Output the [x, y] coordinate of the center of the cell containing the given text.  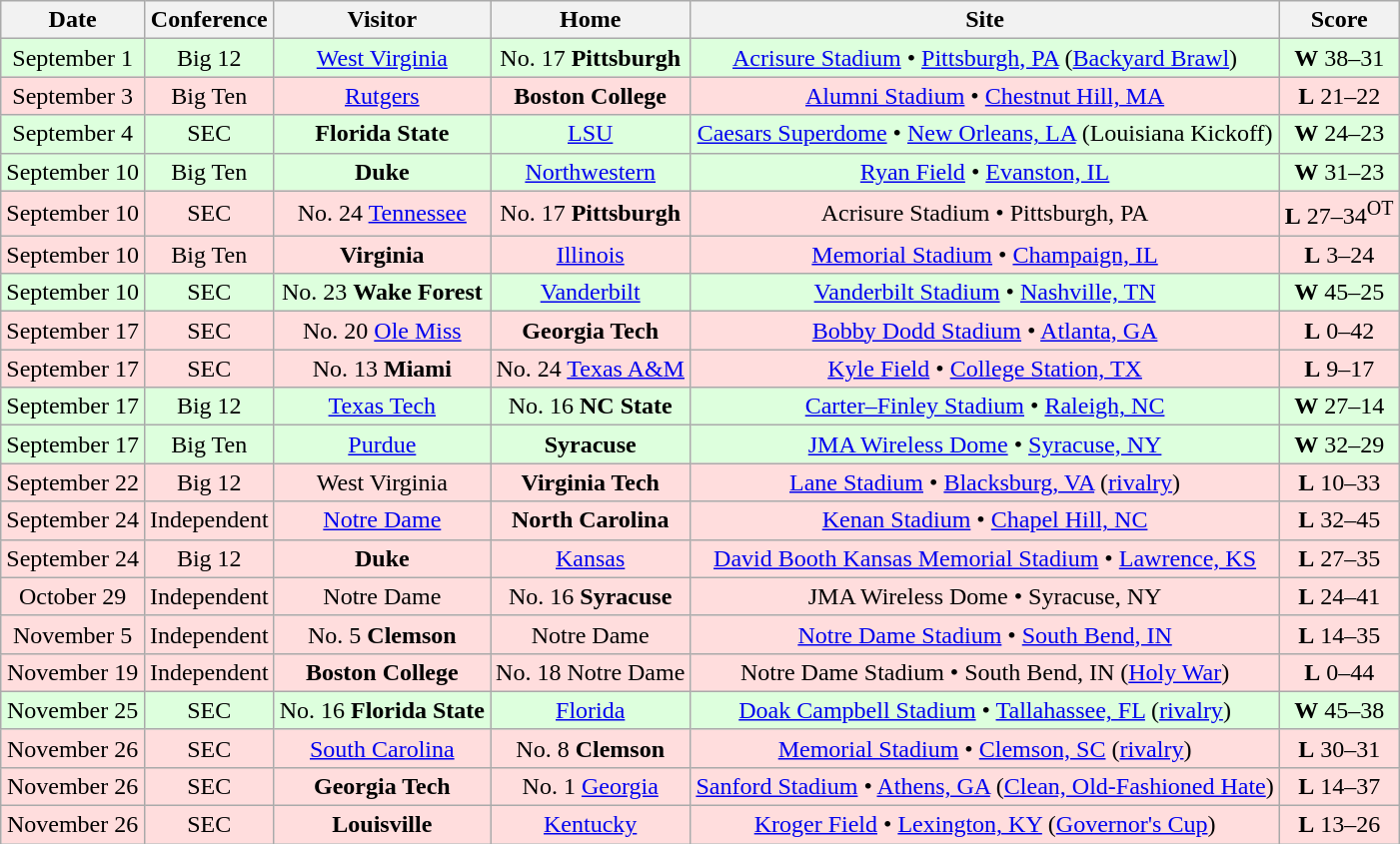
No. 1 Georgia [591, 786]
Kenan Stadium • Chapel Hill, NC [985, 520]
LSU [591, 134]
No. 24 Tennessee [382, 214]
No. 16 Syracuse [591, 596]
L 27–35 [1339, 558]
W 32–29 [1339, 444]
L 21–22 [1339, 96]
Carter–Finley Stadium • Raleigh, NC [985, 407]
Kroger Field • Lexington, KY (Governor's Cup) [985, 825]
Memorial Stadium • Champaign, IL [985, 255]
Acrisure Stadium • Pittsburgh, PA (Backyard Brawl) [985, 58]
Caesars Superdome • New Orleans, LA (Louisiana Kickoff) [985, 134]
Florida State [382, 134]
November 5 [73, 634]
No. 24 Texas A&M [591, 369]
Conference [209, 20]
No. 13 Miami [382, 369]
Virginia [382, 255]
L 14–35 [1339, 634]
No. 5 Clemson [382, 634]
David Booth Kansas Memorial Stadium • Lawrence, KS [985, 558]
November 19 [73, 672]
Memorial Stadium • Clemson, SC (rivalry) [985, 748]
Doak Campbell Stadium • Tallahassee, FL (rivalry) [985, 710]
W 31–23 [1339, 172]
W 38–31 [1339, 58]
Kentucky [591, 825]
No. 8 Clemson [591, 748]
Alumni Stadium • Chestnut Hill, MA [985, 96]
L 0–42 [1339, 331]
W 45–38 [1339, 710]
L 10–33 [1339, 482]
September 1 [73, 58]
L 14–37 [1339, 786]
Notre Dame Stadium • South Bend, IN [985, 634]
September 4 [73, 134]
Syracuse [591, 444]
South Carolina [382, 748]
Sanford Stadium • Athens, GA (Clean, Old-Fashioned Hate) [985, 786]
L 24–41 [1339, 596]
October 29 [73, 596]
No. 16 NC State [591, 407]
L 30–31 [1339, 748]
W 24–23 [1339, 134]
W 45–25 [1339, 293]
L 0–44 [1339, 672]
North Carolina [591, 520]
Florida [591, 710]
Vanderbilt Stadium • Nashville, TN [985, 293]
Home [591, 20]
Louisville [382, 825]
L 32–45 [1339, 520]
Score [1339, 20]
September 3 [73, 96]
Texas Tech [382, 407]
November 25 [73, 710]
Site [985, 20]
L 27–34OT [1339, 214]
Kyle Field • College Station, TX [985, 369]
No. 18 Notre Dame [591, 672]
Lane Stadium • Blacksburg, VA (rivalry) [985, 482]
L 9–17 [1339, 369]
Ryan Field • Evanston, IL [985, 172]
Acrisure Stadium • Pittsburgh, PA [985, 214]
Northwestern [591, 172]
L 3–24 [1339, 255]
Purdue [382, 444]
Rutgers [382, 96]
Illinois [591, 255]
Vanderbilt [591, 293]
Notre Dame Stadium • South Bend, IN (Holy War) [985, 672]
Kansas [591, 558]
No. 16 Florida State [382, 710]
Bobby Dodd Stadium • Atlanta, GA [985, 331]
Virginia Tech [591, 482]
W 27–14 [1339, 407]
No. 23 Wake Forest [382, 293]
Date [73, 20]
Visitor [382, 20]
L 13–26 [1339, 825]
September 22 [73, 482]
No. 20 Ole Miss [382, 331]
